Provide the [x, y] coordinate of the cell's center where the given text is located.  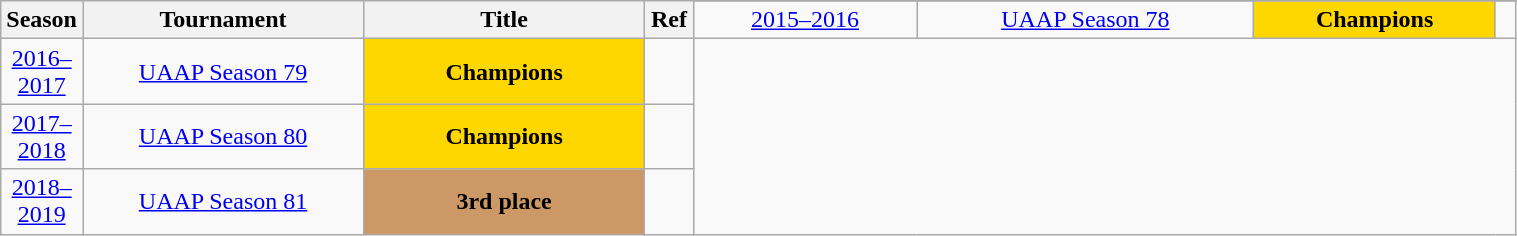
2018–2019 [42, 202]
Season [42, 20]
UAAP Season 79 [222, 72]
3rd place [504, 202]
Tournament [222, 20]
2016–2017 [42, 72]
Title [504, 20]
2017–2018 [42, 136]
UAAP Season 78 [1086, 20]
UAAP Season 81 [222, 202]
Ref [670, 20]
UAAP Season 80 [222, 136]
2015–2016 [805, 20]
